Provide the [X, Y] coordinate of the cell's center where the given text is located.  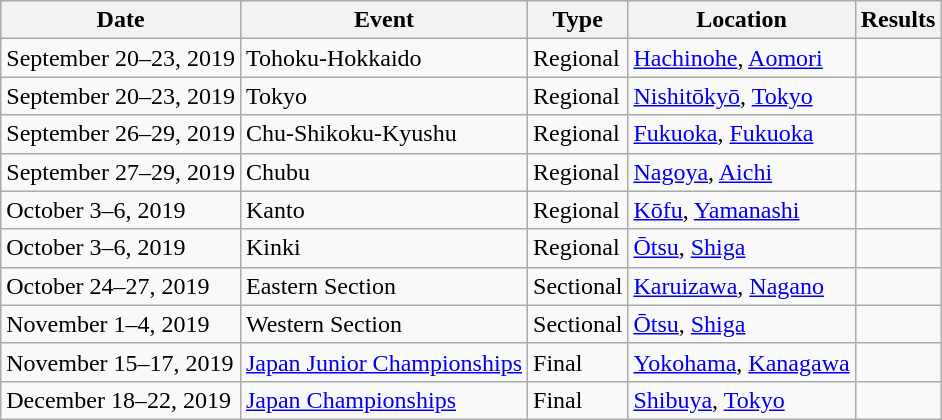
November 1–4, 2019 [121, 324]
Tohoku-Hokkaido [384, 58]
Japan Junior Championships [384, 362]
Eastern Section [384, 286]
Nagoya, Aichi [742, 172]
Chubu [384, 172]
Shibuya, Tokyo [742, 400]
Results [898, 20]
Event [384, 20]
Yokohama, Kanagawa [742, 362]
September 26–29, 2019 [121, 134]
Chu-Shikoku-Kyushu [384, 134]
October 24–27, 2019 [121, 286]
Type [578, 20]
December 18–22, 2019 [121, 400]
Western Section [384, 324]
Tokyo [384, 96]
Kanto [384, 210]
Nishitōkyō, Tokyo [742, 96]
September 27–29, 2019 [121, 172]
Hachinohe, Aomori [742, 58]
Fukuoka, Fukuoka [742, 134]
Location [742, 20]
Japan Championships [384, 400]
Date [121, 20]
Kinki [384, 248]
Kōfu, Yamanashi [742, 210]
November 15–17, 2019 [121, 362]
Karuizawa, Nagano [742, 286]
